Pinpoint the cell where the given text exists, returning its [X, Y] midpoint coordinate. 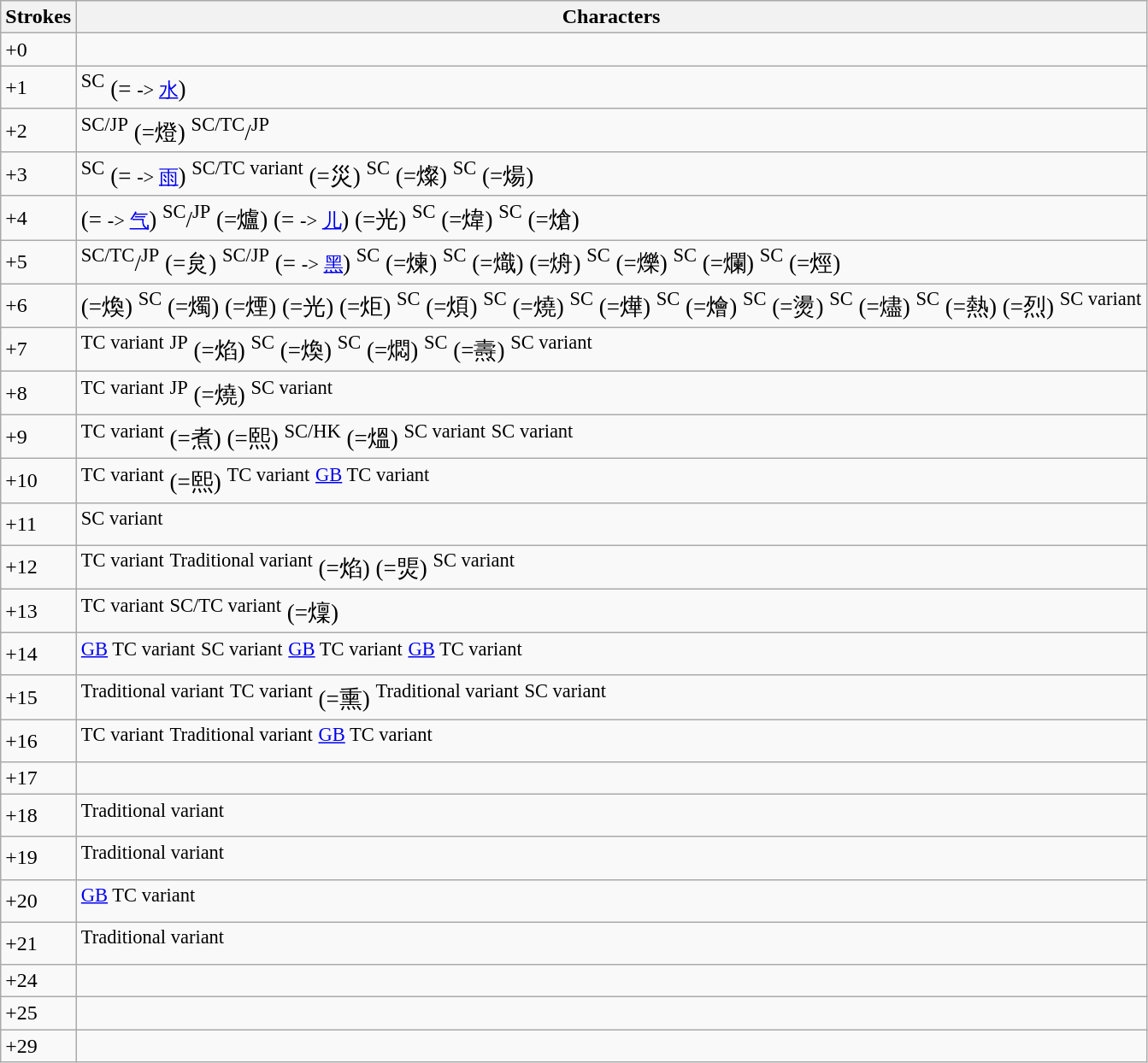
+16 [38, 741]
+0 [38, 50]
+24 [38, 981]
+17 [38, 778]
SC variant [612, 524]
+1 [38, 87]
+13 [38, 610]
+25 [38, 1013]
(= -> 气) SC/JP (=爐) (= -> 儿) (=光) SC (=煒) SC (=熗) [612, 217]
GB TC variant [612, 901]
TC variant JP (=焰) SC (=煥) SC (=燜) SC (=燾) SC variant [612, 349]
Traditional variant TC variant (=熏) Traditional variant SC variant [612, 697]
+15 [38, 697]
+20 [38, 901]
+11 [38, 524]
TC variant (=煮) (=熙) SC/HK (=熅) SC variant SC variant [612, 438]
Strokes [38, 17]
SC/JP (=燈) SC/TC/JP [612, 130]
SC/TC/JP (=炱) SC/JP (= -> 黑) SC (=煉) SC (=熾) (=烐) SC (=爍) SC (=爛) SC (=烴) [612, 261]
GB TC variant SC variant GB TC variant GB TC variant [612, 655]
TC variant Traditional variant (=焰) (=煚) SC variant [612, 567]
TC variant (=熙) TC variant GB TC variant [612, 480]
TC variant JP (=燒) SC variant [612, 393]
+29 [38, 1046]
+4 [38, 217]
+21 [38, 943]
+7 [38, 349]
+6 [38, 306]
+8 [38, 393]
SC (= -> 雨) SC/TC variant (=災) SC (=燦) SC (=煬) [612, 174]
TC variant SC/TC variant (=燣) [612, 610]
TC variant Traditional variant GB TC variant [612, 741]
+18 [38, 815]
Characters [612, 17]
+19 [38, 858]
+9 [38, 438]
+2 [38, 130]
+12 [38, 567]
SC (= -> 水) [612, 87]
+14 [38, 655]
+3 [38, 174]
(=煥) SC (=燭) (=煙) (=光) (=炬) SC (=煩) SC (=燒) SC (=燁) SC (=燴) SC (=燙) SC (=燼) SC (=熱) (=烈) SC variant [612, 306]
+10 [38, 480]
+5 [38, 261]
